Find where the given text appears and provide that cell's center as [X, Y] coordinate. 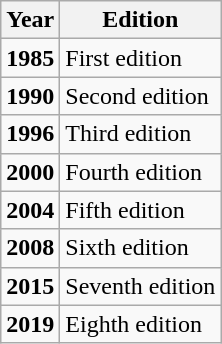
1990 [30, 96]
Edition [140, 20]
2004 [30, 210]
2000 [30, 172]
Fourth edition [140, 172]
1996 [30, 134]
Seventh edition [140, 286]
Eighth edition [140, 324]
Sixth edition [140, 248]
2015 [30, 286]
2019 [30, 324]
Second edition [140, 96]
Third edition [140, 134]
First edition [140, 58]
Year [30, 20]
Fifth edition [140, 210]
1985 [30, 58]
2008 [30, 248]
